Search for the cell housing the specified text and yield its (X, Y) center coordinate. 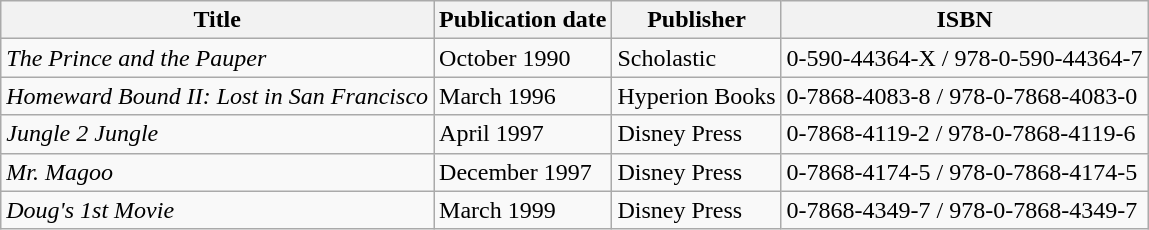
Publication date (523, 20)
Hyperion Books (696, 96)
Jungle 2 Jungle (218, 134)
Doug's 1st Movie (218, 210)
Publisher (696, 20)
Mr. Magoo (218, 172)
October 1990 (523, 58)
0-7868-4083-8 / 978-0-7868-4083-0 (964, 96)
0-7868-4349-7 / 978-0-7868-4349-7 (964, 210)
March 1996 (523, 96)
0-590-44364-X / 978-0-590-44364-7 (964, 58)
April 1997 (523, 134)
0-7868-4119-2 / 978-0-7868-4119-6 (964, 134)
ISBN (964, 20)
The Prince and the Pauper (218, 58)
Title (218, 20)
Scholastic (696, 58)
0-7868-4174-5 / 978-0-7868-4174-5 (964, 172)
December 1997 (523, 172)
Homeward Bound II: Lost in San Francisco (218, 96)
March 1999 (523, 210)
